From the cell containing the given text, extract its center point as [X, Y] coordinate. 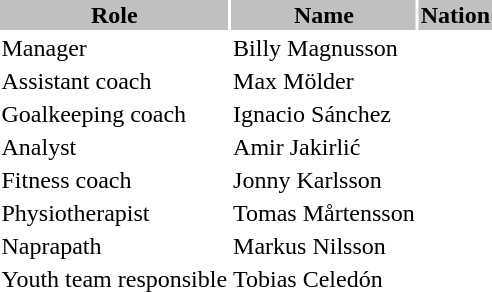
Billy Magnusson [324, 48]
Goalkeeping coach [114, 114]
Ignacio Sánchez [324, 114]
Manager [114, 48]
Amir Jakirlić [324, 147]
Role [114, 15]
Max Mölder [324, 81]
Name [324, 15]
Tomas Mårtensson [324, 213]
Physiotherapist [114, 213]
Jonny Karlsson [324, 180]
Fitness coach [114, 180]
Markus Nilsson [324, 246]
Nation [455, 15]
Assistant coach [114, 81]
Naprapath [114, 246]
Analyst [114, 147]
